Capture the cell that displays the provided text and extract its [X, Y] central coordinate. 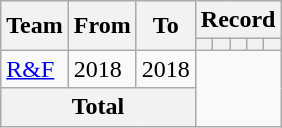
Total [98, 107]
Record [238, 20]
R&F [35, 69]
To [166, 26]
From [102, 26]
Team [35, 26]
